Detect which cell encompasses the target text, then output its [X, Y] center coordinate. 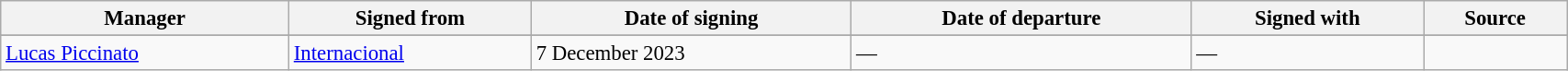
Manager [145, 18]
Signed from [410, 18]
Date of departure [1021, 18]
Internacional [410, 53]
Date of signing [691, 18]
Lucas Piccinato [145, 53]
Signed with [1308, 18]
Source [1495, 18]
7 December 2023 [691, 53]
